Pinpoint the cell where the given text exists, returning its (X, Y) midpoint coordinate. 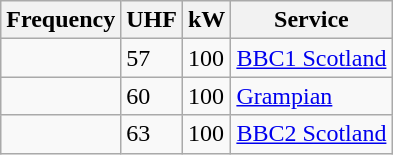
60 (152, 96)
BBC1 Scotland (312, 58)
UHF (152, 20)
57 (152, 58)
kW (206, 20)
Grampian (312, 96)
63 (152, 134)
Frequency (61, 20)
Service (312, 20)
BBC2 Scotland (312, 134)
